Provide the [X, Y] coordinate of the cell's center where the given text is located.  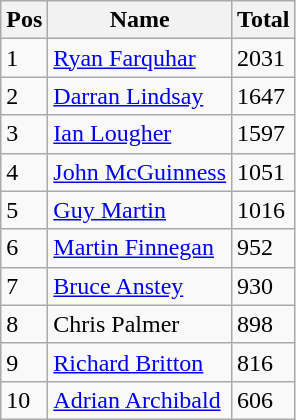
952 [264, 248]
10 [24, 400]
5 [24, 210]
816 [264, 362]
Martin Finnegan [140, 248]
4 [24, 172]
1016 [264, 210]
Pos [24, 20]
7 [24, 286]
Chris Palmer [140, 324]
Name [140, 20]
Ryan Farquhar [140, 58]
John McGuinness [140, 172]
1 [24, 58]
2 [24, 96]
930 [264, 286]
Guy Martin [140, 210]
6 [24, 248]
Bruce Anstey [140, 286]
Ian Lougher [140, 134]
2031 [264, 58]
Adrian Archibald [140, 400]
1647 [264, 96]
606 [264, 400]
1051 [264, 172]
8 [24, 324]
898 [264, 324]
9 [24, 362]
Total [264, 20]
1597 [264, 134]
Darran Lindsay [140, 96]
3 [24, 134]
Richard Britton [140, 362]
